Provide the [x, y] coordinate of the cell's center where the given text is located.  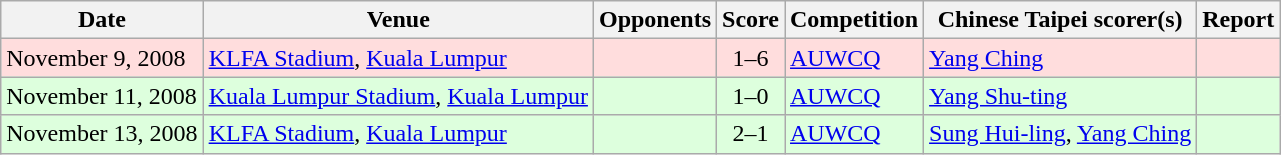
Yang Shu-ting [1060, 96]
November 11, 2008 [102, 96]
Kuala Lumpur Stadium, Kuala Lumpur [398, 96]
Venue [398, 20]
November 9, 2008 [102, 58]
Sung Hui-ling, Yang Ching [1060, 134]
1–0 [751, 96]
Competition [854, 20]
1–6 [751, 58]
Yang Ching [1060, 58]
Score [751, 20]
Chinese Taipei scorer(s) [1060, 20]
November 13, 2008 [102, 134]
2–1 [751, 134]
Date [102, 20]
Report [1238, 20]
Opponents [654, 20]
